Locate the cell with the specified text and output its (X, Y) center coordinate. 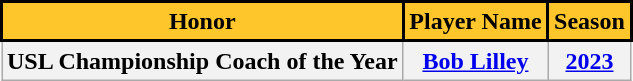
Honor (203, 22)
2023 (590, 60)
Player Name (476, 22)
Bob Lilley (476, 60)
Season (590, 22)
USL Championship Coach of the Year (203, 60)
